Find where the given text appears and provide that cell's center as [x, y] coordinate. 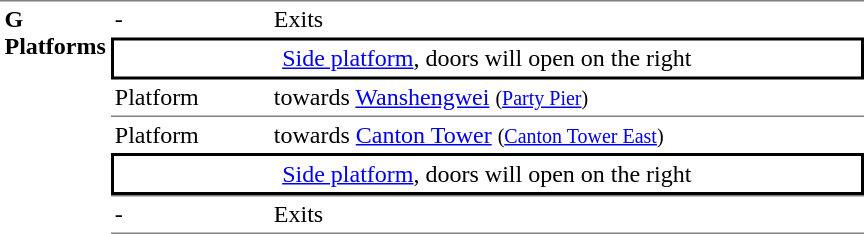
GPlatforms [55, 117]
towards Canton Tower (Canton Tower East) [566, 135]
towards Wanshengwei (Party Pier) [566, 99]
